Output the (X, Y) coordinate of the center of the cell containing the given text.  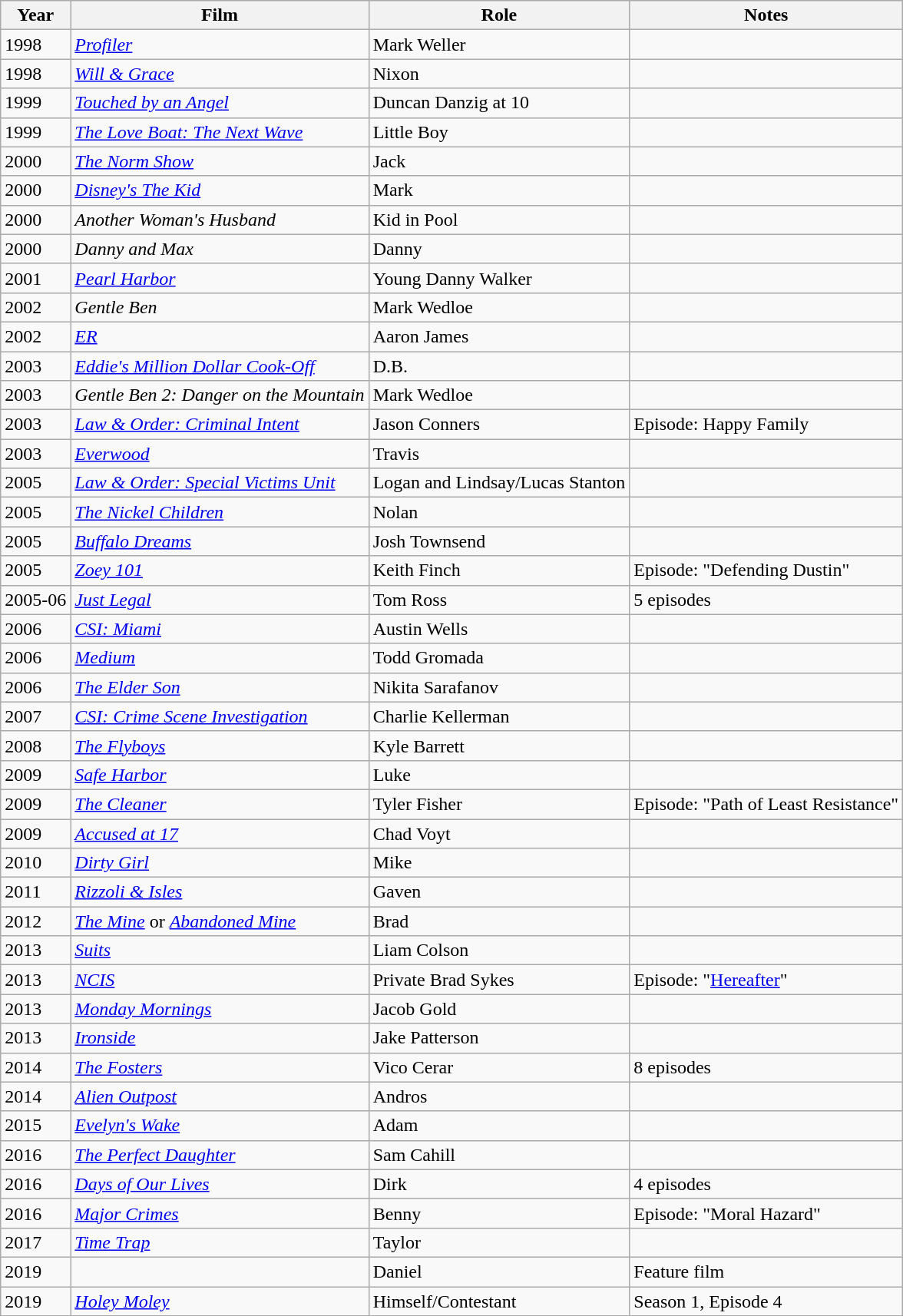
Mark (499, 190)
The Love Boat: The Next Wave (220, 132)
Kyle Barrett (499, 746)
Sam Cahill (499, 1155)
Gentle Ben 2: Danger on the Mountain (220, 395)
Logan and Lindsay/Lucas Stanton (499, 483)
Charlie Kellerman (499, 716)
Liam Colson (499, 951)
ER (220, 336)
Todd Gromada (499, 658)
Daniel (499, 1271)
Rizzoli & Isles (220, 892)
2010 (35, 863)
Private Brad Sykes (499, 980)
Tyler Fisher (499, 804)
Just Legal (220, 600)
Year (35, 15)
Dirty Girl (220, 863)
CSI: Miami (220, 629)
Monday Mornings (220, 1009)
The Perfect Daughter (220, 1155)
Adam (499, 1126)
2007 (35, 716)
Episode: "Path of Least Resistance" (766, 804)
Andros (499, 1096)
Disney's The Kid (220, 190)
4 episodes (766, 1184)
Mike (499, 863)
Episode: Happy Family (766, 425)
Episode: "Moral Hazard" (766, 1213)
Duncan Danzig at 10 (499, 103)
CSI: Crime Scene Investigation (220, 716)
The Fosters (220, 1067)
Film (220, 15)
The Flyboys (220, 746)
Nixon (499, 74)
Days of Our Lives (220, 1184)
2011 (35, 892)
Everwood (220, 454)
Jacob Gold (499, 1009)
2008 (35, 746)
Holey Moley (220, 1301)
2001 (35, 278)
Young Danny Walker (499, 278)
Mark Weller (499, 45)
Aaron James (499, 336)
Chad Voyt (499, 833)
Jason Conners (499, 425)
Profiler (220, 45)
2012 (35, 921)
Danny (499, 249)
Accused at 17 (220, 833)
The Norm Show (220, 161)
Episode: "Defending Dustin" (766, 570)
5 episodes (766, 600)
8 episodes (766, 1067)
2005-06 (35, 600)
Notes (766, 15)
Safe Harbor (220, 775)
Josh Townsend (499, 541)
The Cleaner (220, 804)
Benny (499, 1213)
Season 1, Episode 4 (766, 1301)
Nolan (499, 512)
Dirk (499, 1184)
Luke (499, 775)
Major Crimes (220, 1213)
Evelyn's Wake (220, 1126)
Pearl Harbor (220, 278)
Kid in Pool (499, 220)
Little Boy (499, 132)
Gentle Ben (220, 307)
Taylor (499, 1242)
Himself/Contestant (499, 1301)
Role (499, 15)
Jake Patterson (499, 1038)
The Elder Son (220, 687)
Medium (220, 658)
Jack (499, 161)
Episode: "Hereafter" (766, 980)
Nikita Sarafanov (499, 687)
Gaven (499, 892)
Vico Cerar (499, 1067)
Tom Ross (499, 600)
Zoey 101 (220, 570)
Danny and Max (220, 249)
Austin Wells (499, 629)
Eddie's Million Dollar Cook-Off (220, 366)
Brad (499, 921)
Law & Order: Special Victims Unit (220, 483)
Another Woman's Husband (220, 220)
Law & Order: Criminal Intent (220, 425)
Alien Outpost (220, 1096)
Travis (499, 454)
Keith Finch (499, 570)
NCIS (220, 980)
Will & Grace (220, 74)
Buffalo Dreams (220, 541)
Ironside (220, 1038)
The Mine or Abandoned Mine (220, 921)
Touched by an Angel (220, 103)
Time Trap (220, 1242)
Feature film (766, 1271)
D.B. (499, 366)
2015 (35, 1126)
The Nickel Children (220, 512)
Suits (220, 951)
2017 (35, 1242)
